From the cell containing the given text, extract its center point as [x, y] coordinate. 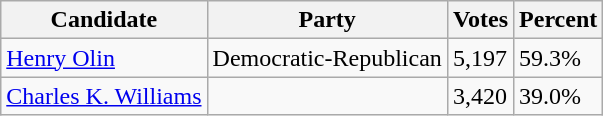
3,420 [480, 96]
39.0% [558, 96]
Party [327, 20]
Percent [558, 20]
Votes [480, 20]
5,197 [480, 58]
Henry Olin [104, 58]
59.3% [558, 58]
Democratic-Republican [327, 58]
Candidate [104, 20]
Charles K. Williams [104, 96]
